Detect which cell encompasses the target text, then output its (X, Y) center coordinate. 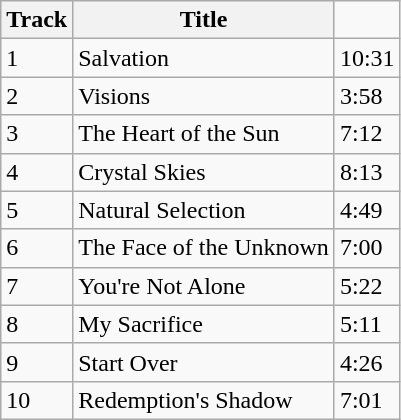
Salvation (204, 58)
7:00 (367, 248)
3:58 (367, 96)
2 (37, 96)
Track (37, 20)
1 (37, 58)
4:26 (367, 362)
4 (37, 172)
10:31 (367, 58)
10 (37, 400)
3 (37, 134)
5:11 (367, 324)
4:49 (367, 210)
5 (37, 210)
5:22 (367, 286)
6 (37, 248)
My Sacrifice (204, 324)
7 (37, 286)
The Face of the Unknown (204, 248)
Natural Selection (204, 210)
Start Over (204, 362)
Crystal Skies (204, 172)
8 (37, 324)
Redemption's Shadow (204, 400)
9 (37, 362)
8:13 (367, 172)
7:12 (367, 134)
You're Not Alone (204, 286)
Title (204, 20)
The Heart of the Sun (204, 134)
Visions (204, 96)
7:01 (367, 400)
